For the text-containing cell, return its midpoint in (X, Y) coordinate format. 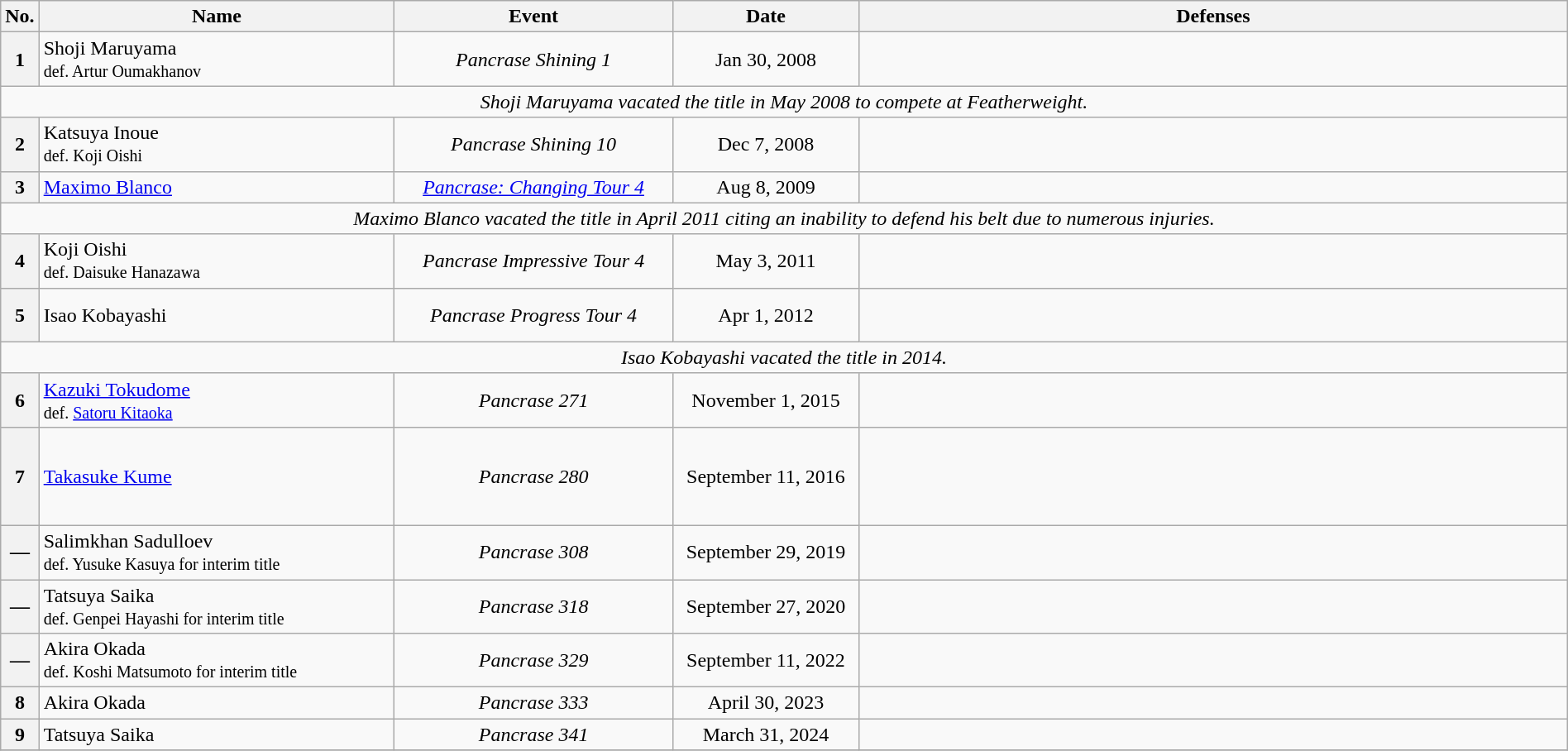
March 31, 2024 (766, 734)
No. (20, 17)
3 (20, 187)
September 29, 2019 (766, 552)
Pancrase 333 (534, 703)
Pancrase Shining 1 (534, 60)
Isao Kobayashi vacated the title in 2014. (784, 357)
Event (534, 17)
5 (20, 314)
8 (20, 703)
4 (20, 261)
Pancrase 280 (534, 476)
Pancrase Shining 10 (534, 144)
Tatsuya Saikadef. Genpei Hayashi for interim title (217, 605)
Name (217, 17)
Katsuya Inouedef. Koji Oishi (217, 144)
Dec 7, 2008 (766, 144)
Shoji Maruyama vacated the title in May 2008 to compete at Featherweight. (784, 102)
September 11, 2022 (766, 660)
Maximo Blanco vacated the title in April 2011 citing an inability to defend his belt due to numerous injuries. (784, 218)
Maximo Blanco (217, 187)
September 27, 2020 (766, 605)
November 1, 2015 (766, 400)
Salimkhan Sadulloevdef. Yusuke Kasuya for interim title (217, 552)
7 (20, 476)
Isao Kobayashi (217, 314)
2 (20, 144)
Pancrase 308 (534, 552)
Pancrase Progress Tour 4 (534, 314)
Kazuki Tokudome def. Satoru Kitaoka (217, 400)
Jan 30, 2008 (766, 60)
September 11, 2016 (766, 476)
Pancrase 318 (534, 605)
1 (20, 60)
Takasuke Kume (217, 476)
Shoji Maruyamadef. Artur Oumakhanov (217, 60)
April 30, 2023 (766, 703)
Pancrase Impressive Tour 4 (534, 261)
Defenses (1214, 17)
9 (20, 734)
May 3, 2011 (766, 261)
Koji Oishidef. Daisuke Hanazawa (217, 261)
Tatsuya Saika (217, 734)
Pancrase 271 (534, 400)
Aug 8, 2009 (766, 187)
Date (766, 17)
Akira Okadadef. Koshi Matsumoto for interim title (217, 660)
Pancrase 341 (534, 734)
Pancrase 329 (534, 660)
Akira Okada (217, 703)
Pancrase: Changing Tour 4 (534, 187)
Apr 1, 2012 (766, 314)
6 (20, 400)
